Determine the (X, Y) coordinate at the center of the cell enclosing the given text.  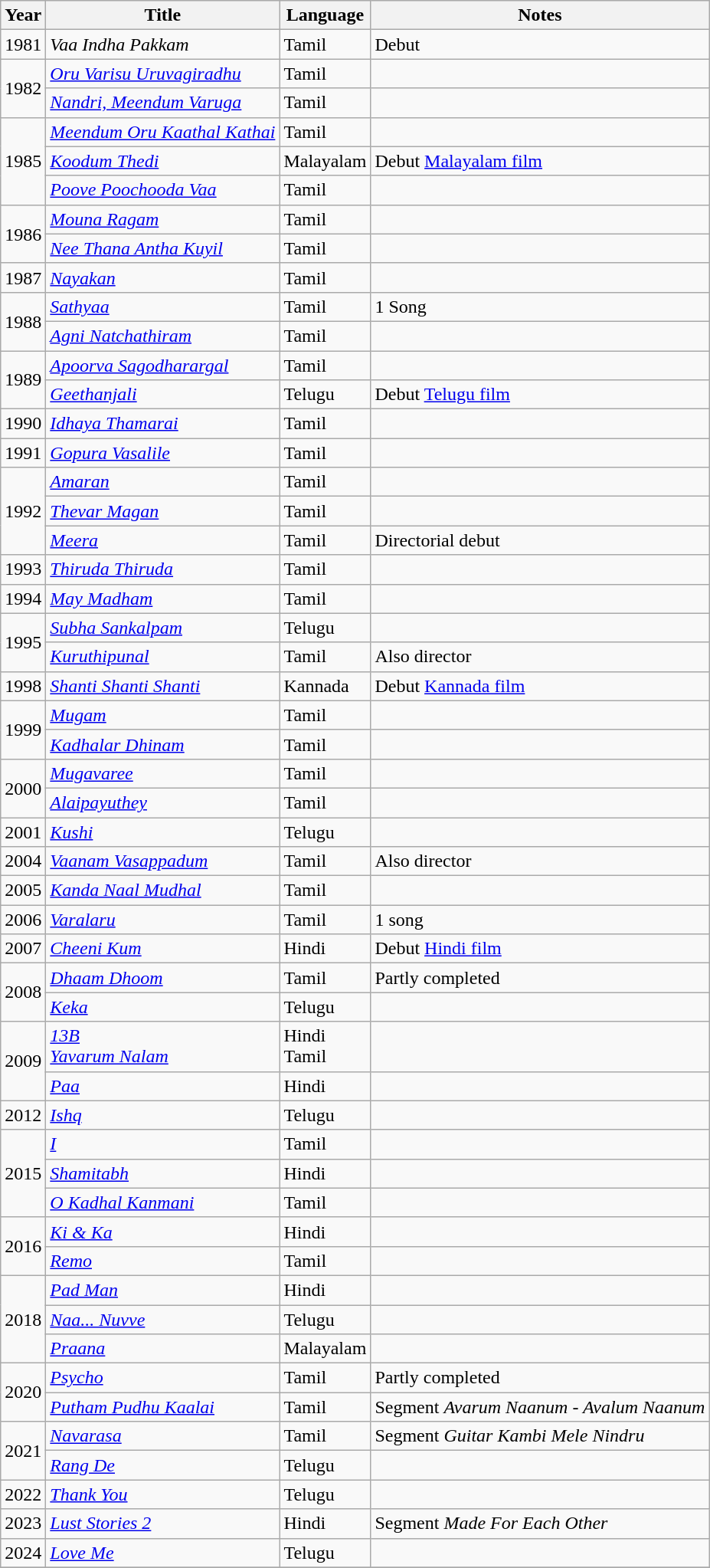
2005 (23, 891)
2006 (23, 920)
Love Me (162, 1553)
Thevar Magan (162, 511)
HindiTamil (325, 1047)
1 Song (540, 307)
1985 (23, 161)
1991 (23, 453)
Praana (162, 1349)
Nayakan (162, 277)
1995 (23, 642)
Thank You (162, 1494)
Thiruda Thiruda (162, 569)
O Kadhal Kanmani (162, 1202)
Subha Sankalpam (162, 628)
Naa... Nuvve (162, 1319)
1992 (23, 511)
Shanti Shanti Shanti (162, 686)
Dhaam Dhoom (162, 978)
Vaanam Vasappadum (162, 861)
1990 (23, 424)
Shamitabh (162, 1173)
2024 (23, 1553)
1986 (23, 234)
1989 (23, 380)
Kushi (162, 832)
Directorial debut (540, 540)
Navarasa (162, 1436)
Segment Avarum Naanum - Avalum Naanum (540, 1407)
Paa (162, 1086)
Nandri, Meendum Varuga (162, 103)
2016 (23, 1246)
Amaran (162, 482)
Agni Natchathiram (162, 336)
Debut Kannada film (540, 686)
Sathyaa (162, 307)
2015 (23, 1173)
13BYavarum Nalam (162, 1047)
Putham Pudhu Kaalai (162, 1407)
Nee Thana Antha Kuyil (162, 248)
Kannada (325, 686)
Language (325, 15)
Gopura Vasalile (162, 453)
1998 (23, 686)
Poove Poochooda Vaa (162, 190)
2008 (23, 992)
Kadhalar Dhinam (162, 744)
Psycho (162, 1378)
Vaa Indha Pakkam (162, 44)
Geethanjali (162, 395)
Ki & Ka (162, 1232)
Segment Guitar Kambi Mele Nindru (540, 1436)
Mugam (162, 715)
Idhaya Thamarai (162, 424)
1994 (23, 599)
1982 (23, 88)
1999 (23, 730)
2001 (23, 832)
1993 (23, 569)
1988 (23, 321)
Apoorva Sagodharargal (162, 366)
Debut (540, 44)
1987 (23, 277)
Rang De (162, 1465)
2012 (23, 1115)
Pad Man (162, 1290)
2023 (23, 1524)
Debut Telugu film (540, 395)
Lust Stories 2 (162, 1524)
I (162, 1144)
Title (162, 15)
Cheeni Kum (162, 949)
Remo (162, 1261)
Koodum Thedi (162, 161)
2009 (23, 1061)
2020 (23, 1393)
Notes (540, 15)
2007 (23, 949)
Mouna Ragam (162, 219)
Mugavaree (162, 773)
Kanda Naal Mudhal (162, 891)
Meendum Oru Kaathal Kathai (162, 132)
2004 (23, 861)
Oru Varisu Uruvagiradhu (162, 74)
Keka (162, 1007)
2021 (23, 1451)
Alaipayuthey (162, 802)
2022 (23, 1494)
Debut Hindi film (540, 949)
1 song (540, 920)
Meera (162, 540)
2000 (23, 788)
Segment Made For Each Other (540, 1524)
Debut Malayalam film (540, 161)
1981 (23, 44)
May Madham (162, 599)
Kuruthipunal (162, 657)
Ishq (162, 1115)
2018 (23, 1319)
Year (23, 15)
Varalaru (162, 920)
